From the cell containing the given text, extract its center point as [X, Y] coordinate. 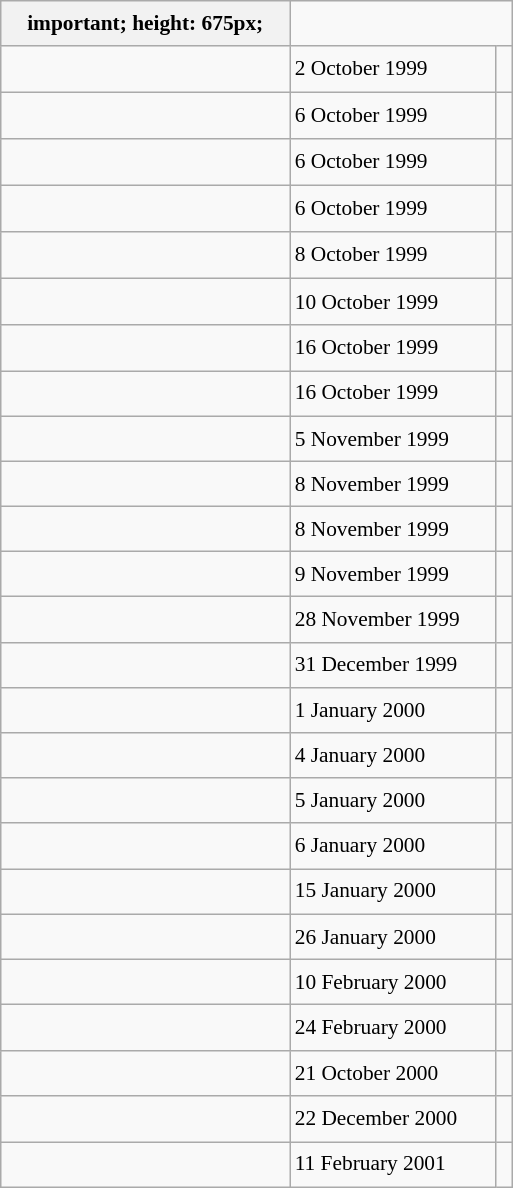
22 December 2000 [392, 1118]
10 February 2000 [392, 982]
11 February 2001 [392, 1164]
4 January 2000 [392, 756]
10 October 1999 [392, 302]
9 November 1999 [392, 574]
2 October 1999 [392, 68]
5 January 2000 [392, 800]
6 January 2000 [392, 846]
28 November 1999 [392, 620]
21 October 2000 [392, 1074]
31 December 1999 [392, 664]
26 January 2000 [392, 936]
8 October 1999 [392, 256]
important; height: 675px; [146, 24]
1 January 2000 [392, 710]
15 January 2000 [392, 890]
24 February 2000 [392, 1028]
5 November 1999 [392, 438]
